Identify which cell holds the provided text, then report its [x, y] central coordinate. 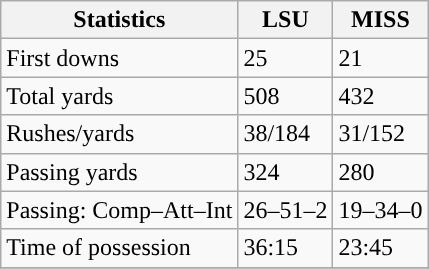
23:45 [380, 248]
21 [380, 58]
LSU [286, 20]
First downs [120, 58]
Total yards [120, 96]
Passing: Comp–Att–Int [120, 210]
25 [286, 58]
Statistics [120, 20]
508 [286, 96]
38/184 [286, 134]
36:15 [286, 248]
280 [380, 172]
MISS [380, 20]
432 [380, 96]
Passing yards [120, 172]
Time of possession [120, 248]
19–34–0 [380, 210]
Rushes/yards [120, 134]
324 [286, 172]
26–51–2 [286, 210]
31/152 [380, 134]
